Scan for the cell matching the given text and deliver its (X, Y) coordinate at center. 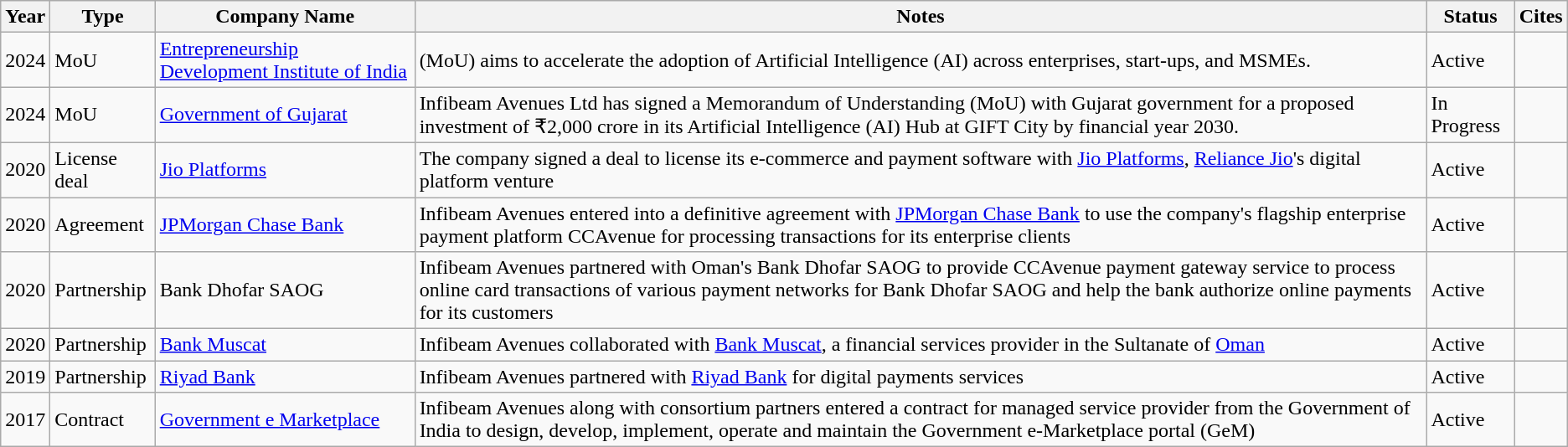
License deal (102, 169)
Year (25, 17)
Entrepreneurship Development Institute of India (285, 60)
2017 (25, 420)
Government of Gujarat (285, 116)
JPMorgan Chase Bank (285, 224)
Jio Platforms (285, 169)
Contract (102, 420)
Government e Marketplace (285, 420)
In Progress (1471, 116)
Infibeam Avenues partnered with Riyad Bank for digital payments services (921, 377)
(MoU) aims to accelerate the adoption of Artificial Intelligence (AI) across enterprises, start-ups, and MSMEs. (921, 60)
Notes (921, 17)
The company signed a deal to license its e-commerce and payment software with Jio Platforms, Reliance Jio's digital platform venture (921, 169)
Cites (1541, 17)
Company Name (285, 17)
Status (1471, 17)
Bank Dhofar SAOG (285, 290)
2019 (25, 377)
Agreement (102, 224)
Type (102, 17)
Riyad Bank (285, 377)
Bank Muscat (285, 345)
Infibeam Avenues collaborated with Bank Muscat, a financial services provider in the Sultanate of Oman (921, 345)
